Output the [X, Y] coordinate of the center of the cell containing the given text.  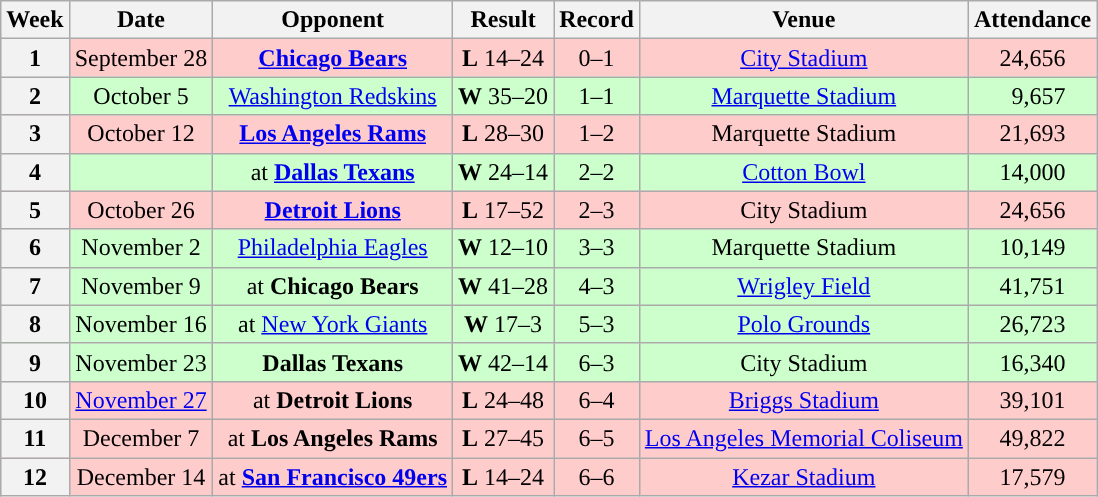
November 27 [141, 400]
L 24–48 [504, 400]
Date [141, 20]
9 [35, 362]
41,751 [1032, 286]
Los Angeles Memorial Coliseum [804, 438]
November 9 [141, 286]
W 41–28 [504, 286]
Result [504, 20]
10,149 [1032, 248]
3–3 [597, 248]
at San Francisco 49ers [333, 477]
2–3 [597, 210]
7 [35, 286]
6–4 [597, 400]
26,723 [1032, 324]
5–3 [597, 324]
16,340 [1032, 362]
Venue [804, 20]
Attendance [1032, 20]
8 [35, 324]
Polo Grounds [804, 324]
Cotton Bowl [804, 172]
L 27–45 [504, 438]
11 [35, 438]
6–3 [597, 362]
Kezar Stadium [804, 477]
at New York Giants [333, 324]
4–3 [597, 286]
W 24–14 [504, 172]
4 [35, 172]
Wrigley Field [804, 286]
3 [35, 134]
at Detroit Lions [333, 400]
November 2 [141, 248]
at Dallas Texans [333, 172]
Briggs Stadium [804, 400]
Washington Redskins [333, 96]
2–2 [597, 172]
September 28 [141, 58]
October 26 [141, 210]
Opponent [333, 20]
Detroit Lions [333, 210]
Chicago Bears [333, 58]
14,000 [1032, 172]
9,657 [1032, 96]
49,822 [1032, 438]
Los Angeles Rams [333, 134]
5 [35, 210]
6–5 [597, 438]
6 [35, 248]
November 16 [141, 324]
December 14 [141, 477]
W 12–10 [504, 248]
1–1 [597, 96]
21,693 [1032, 134]
1–2 [597, 134]
39,101 [1032, 400]
L 28–30 [504, 134]
L 17–52 [504, 210]
Week [35, 20]
W 17–3 [504, 324]
2 [35, 96]
Dallas Texans [333, 362]
1 [35, 58]
October 5 [141, 96]
10 [35, 400]
October 12 [141, 134]
12 [35, 477]
W 35–20 [504, 96]
at Chicago Bears [333, 286]
6–6 [597, 477]
November 23 [141, 362]
17,579 [1032, 477]
December 7 [141, 438]
at Los Angeles Rams [333, 438]
0–1 [597, 58]
W 42–14 [504, 362]
Record [597, 20]
Philadelphia Eagles [333, 248]
